Scan for the cell matching the given text and deliver its (X, Y) coordinate at center. 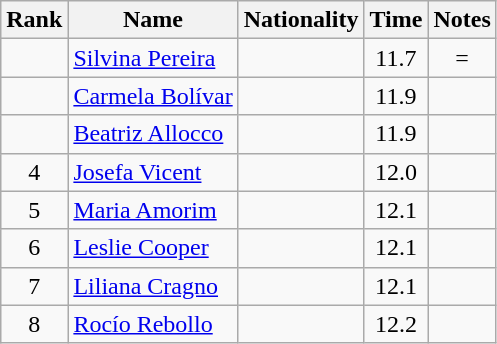
Name (153, 20)
Liliana Cragno (153, 286)
Rank (34, 20)
7 (34, 286)
8 (34, 324)
Time (396, 20)
4 (34, 172)
Nationality (301, 20)
6 (34, 248)
5 (34, 210)
Leslie Cooper (153, 248)
11.7 (396, 58)
Josefa Vicent (153, 172)
Maria Amorim (153, 210)
Notes (462, 20)
= (462, 58)
12.2 (396, 324)
Beatriz Allocco (153, 134)
Silvina Pereira (153, 58)
12.0 (396, 172)
Carmela Bolívar (153, 96)
Rocío Rebollo (153, 324)
